Locate the cell with the specified text and output its [X, Y] center coordinate. 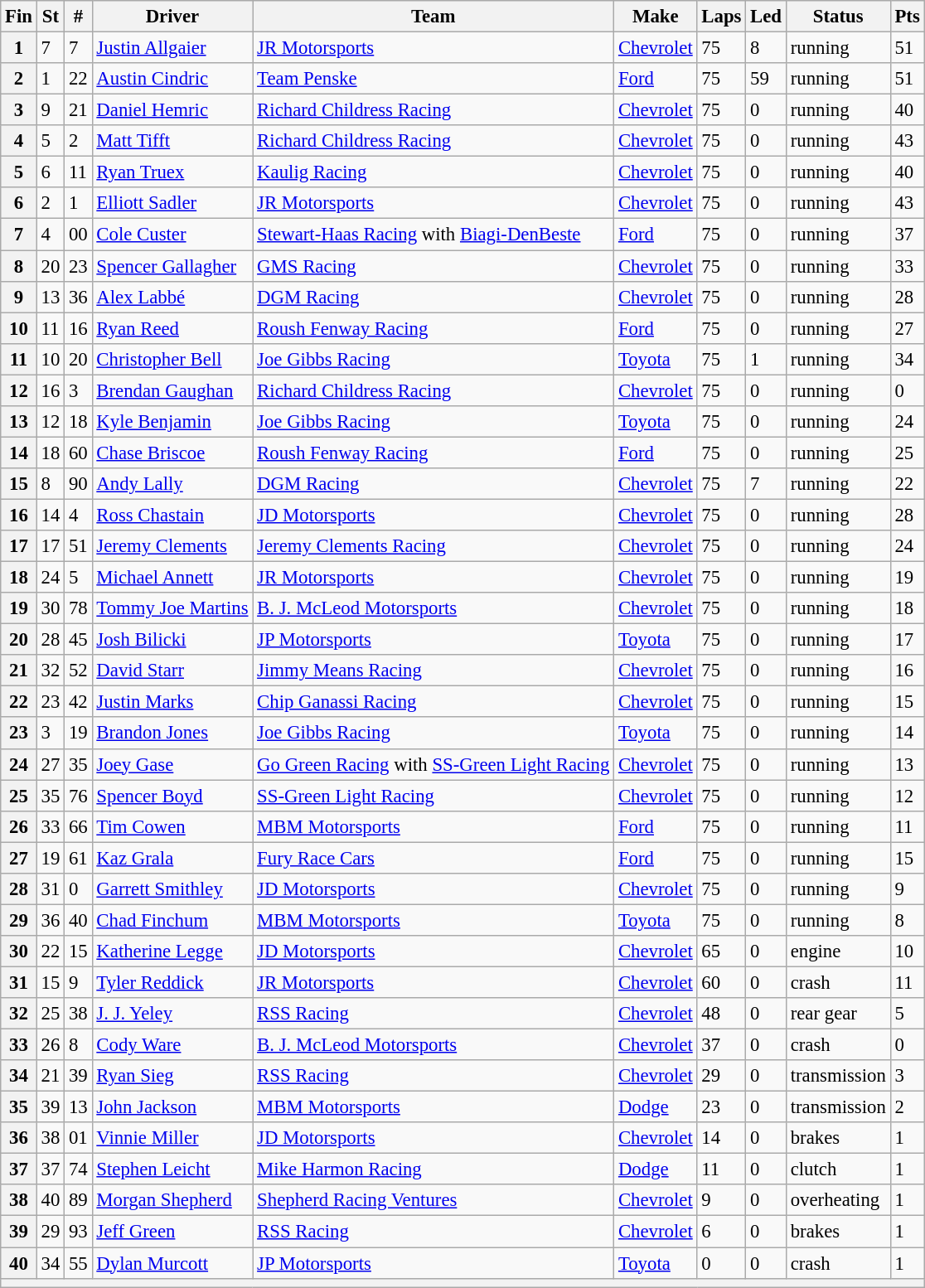
Status [838, 17]
65 [721, 951]
45 [78, 640]
engine [838, 951]
Justin Marks [172, 702]
Jimmy Means Racing [433, 671]
St [50, 17]
Spencer Gallagher [172, 266]
Austin Cindric [172, 79]
Ryan Truex [172, 172]
Shepherd Racing Ventures [433, 1201]
Andy Lally [172, 484]
Chase Briscoe [172, 453]
90 [78, 484]
Garrett Smithley [172, 889]
00 [78, 235]
Stephen Leicht [172, 1169]
Ryan Sieg [172, 1076]
Pts [907, 17]
Christopher Bell [172, 359]
Fin [19, 17]
Joey Gase [172, 764]
# [78, 17]
Tyler Reddick [172, 982]
Justin Allgaier [172, 48]
Ryan Reed [172, 328]
Kaulig Racing [433, 172]
Josh Bilicki [172, 640]
Dylan Murcott [172, 1263]
61 [78, 858]
Daniel Hemric [172, 110]
76 [78, 796]
Mike Harmon Racing [433, 1169]
93 [78, 1232]
Morgan Shepherd [172, 1201]
Team [433, 17]
01 [78, 1138]
Tommy Joe Martins [172, 608]
Fury Race Cars [433, 858]
John Jackson [172, 1107]
Cody Ware [172, 1045]
Vinnie Miller [172, 1138]
SS-Green Light Racing [433, 796]
89 [78, 1201]
Michael Annett [172, 578]
Jeremy Clements Racing [433, 546]
42 [78, 702]
Tim Cowen [172, 826]
Elliott Sadler [172, 203]
52 [78, 671]
Laps [721, 17]
Katherine Legge [172, 951]
overheating [838, 1201]
78 [78, 608]
Jeff Green [172, 1232]
Jeremy Clements [172, 546]
Make [656, 17]
48 [721, 1014]
74 [78, 1169]
rear gear [838, 1014]
66 [78, 826]
Kaz Grala [172, 858]
David Starr [172, 671]
Team Penske [433, 79]
Led [766, 17]
Matt Tifft [172, 141]
Go Green Racing with SS-Green Light Racing [433, 764]
Chad Finchum [172, 920]
Driver [172, 17]
GMS Racing [433, 266]
Cole Custer [172, 235]
Alex Labbé [172, 297]
59 [766, 79]
Stewart-Haas Racing with Biagi-DenBeste [433, 235]
Brandon Jones [172, 734]
J. J. Yeley [172, 1014]
Ross Chastain [172, 515]
Brendan Gaughan [172, 390]
clutch [838, 1169]
Kyle Benjamin [172, 422]
Spencer Boyd [172, 796]
55 [78, 1263]
Chip Ganassi Racing [433, 702]
